Find where the given text appears and provide that cell's center as (X, Y) coordinate. 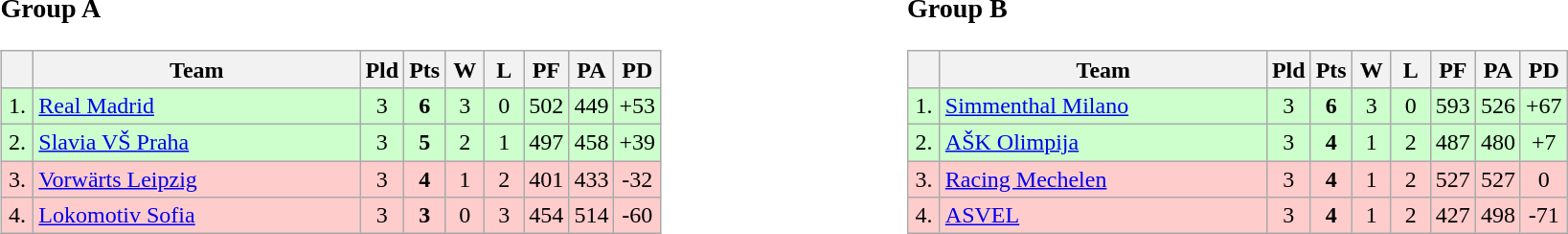
433 (592, 179)
-32 (638, 179)
Vorwärts Leipzig (197, 179)
-71 (1544, 216)
-60 (638, 216)
502 (546, 105)
593 (1452, 105)
ASVEL (1103, 216)
Slavia VŠ Praha (197, 143)
458 (592, 143)
Lokomotiv Sofia (197, 216)
498 (1498, 216)
427 (1452, 216)
+67 (1544, 105)
449 (592, 105)
+53 (638, 105)
487 (1452, 143)
401 (546, 179)
514 (592, 216)
5 (425, 143)
Simmenthal Milano (1103, 105)
454 (546, 216)
497 (546, 143)
526 (1498, 105)
480 (1498, 143)
+39 (638, 143)
Real Madrid (197, 105)
+7 (1544, 143)
Racing Mechelen (1103, 179)
AŠK Olimpija (1103, 143)
